From the cell containing the given text, extract its center point as [X, Y] coordinate. 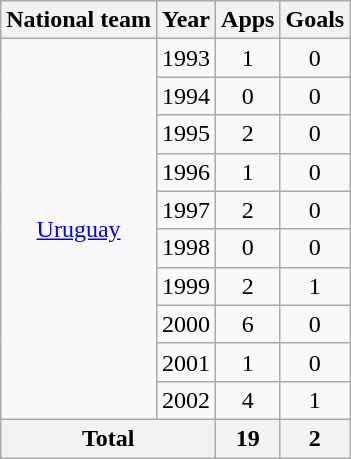
Year [186, 20]
2002 [186, 400]
2001 [186, 362]
1998 [186, 248]
Uruguay [79, 230]
1996 [186, 172]
6 [248, 324]
2000 [186, 324]
1997 [186, 210]
1999 [186, 286]
1994 [186, 96]
Total [108, 438]
4 [248, 400]
19 [248, 438]
Goals [315, 20]
1993 [186, 58]
Apps [248, 20]
National team [79, 20]
1995 [186, 134]
